Pinpoint the cell where the given text exists, returning its (X, Y) midpoint coordinate. 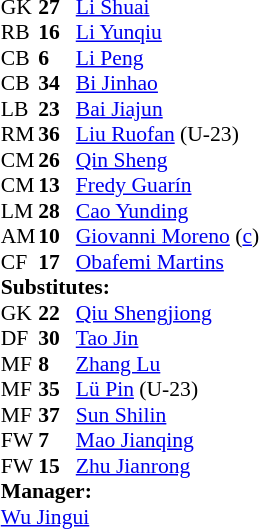
36 (57, 135)
GK (20, 313)
6 (57, 58)
Liu Ruofan (U-23) (168, 135)
Mao Jianqing (168, 441)
Zhang Lu (168, 364)
Li Yunqiu (168, 33)
Cao Yunding (168, 211)
Li Peng (168, 58)
35 (57, 389)
Fredy Guarín (168, 185)
DF (20, 339)
CF (20, 262)
LM (20, 211)
10 (57, 237)
30 (57, 339)
Substitutes: (130, 287)
Giovanni Moreno (c) (168, 237)
LB (20, 109)
16 (57, 33)
34 (57, 83)
RB (20, 33)
Manager: (130, 491)
23 (57, 109)
17 (57, 262)
Obafemi Martins (168, 262)
Bi Jinhao (168, 83)
Qiu Shengjiong (168, 313)
Lü Pin (U-23) (168, 389)
26 (57, 160)
7 (57, 441)
13 (57, 185)
RM (20, 135)
37 (57, 415)
Tao Jin (168, 339)
Zhu Jianrong (168, 466)
AM (20, 237)
8 (57, 364)
Qin Sheng (168, 160)
Sun Shilin (168, 415)
28 (57, 211)
Bai Jiajun (168, 109)
15 (57, 466)
22 (57, 313)
